Extract the (X, Y) coordinate from the center of the cell holding the provided text.  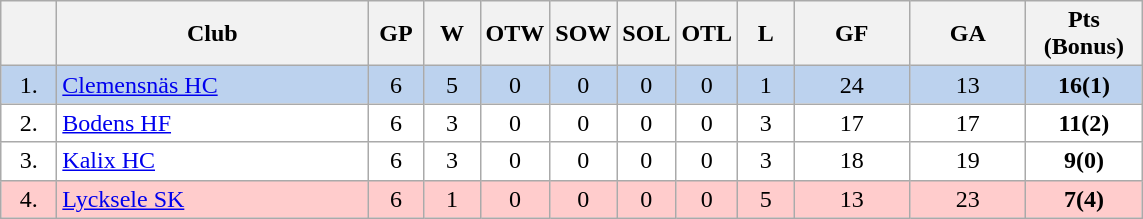
1. (29, 85)
W (452, 34)
OTW (515, 34)
7(4) (1084, 199)
2. (29, 123)
GF (852, 34)
Club (212, 34)
9(0) (1084, 161)
Bodens HF (212, 123)
23 (968, 199)
Kalix HC (212, 161)
4. (29, 199)
SOW (584, 34)
OTL (707, 34)
24 (852, 85)
18 (852, 161)
SOL (646, 34)
11(2) (1084, 123)
Clemensnäs HC (212, 85)
GA (968, 34)
Lycksele SK (212, 199)
3. (29, 161)
L (766, 34)
19 (968, 161)
Pts (Bonus) (1084, 34)
GP (396, 34)
16(1) (1084, 85)
